Return the (X, Y) coordinate for the center point of the cell that contains the specified text.  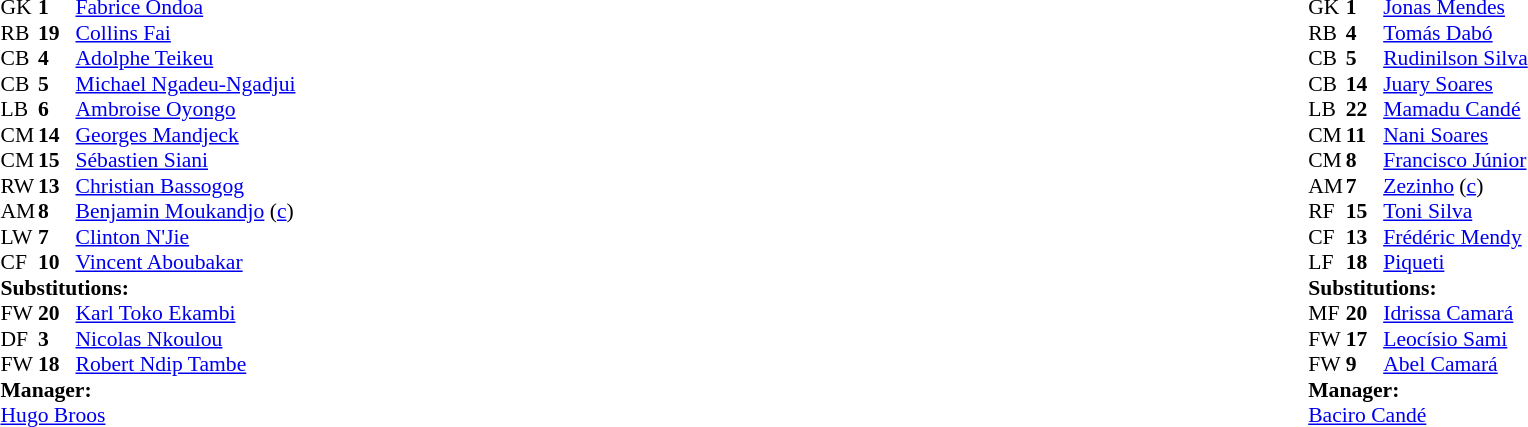
Karl Toko Ekambi (186, 313)
Robert Ndip Tambe (186, 365)
DF (19, 339)
Christian Bassogog (186, 186)
LW (19, 237)
Nani Soares (1456, 135)
Toni Silva (1456, 211)
9 (1365, 365)
Ambroise Oyongo (186, 109)
Rudinilson Silva (1456, 59)
3 (57, 339)
19 (57, 33)
Leocísio Sami (1456, 339)
Clinton N'Jie (186, 237)
Francisco Júnior (1456, 161)
Idrissa Camará (1456, 313)
Nicolas Nkoulou (186, 339)
17 (1365, 339)
Georges Mandjeck (186, 135)
Adolphe Teikeu (186, 59)
6 (57, 109)
10 (57, 263)
Mamadu Candé (1456, 109)
RF (1327, 211)
Abel Camará (1456, 365)
Vincent Aboubakar (186, 263)
LF (1327, 263)
22 (1365, 109)
Sébastien Siani (186, 161)
Juary Soares (1456, 84)
Zezinho (c) (1456, 186)
RW (19, 186)
Piqueti (1456, 263)
Michael Ngadeu-Ngadjui (186, 84)
Frédéric Mendy (1456, 237)
MF (1327, 313)
Collins Fai (186, 33)
Tomás Dabó (1456, 33)
Benjamin Moukandjo (c) (186, 211)
11 (1365, 135)
